Output the [X, Y] coordinate of the center of the cell containing the given text.  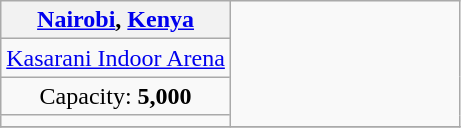
Kasarani Indoor Arena [116, 58]
Nairobi, Kenya [116, 20]
Capacity: 5,000 [116, 96]
